Provide the (x, y) coordinate of the cell's center where the given text is located.  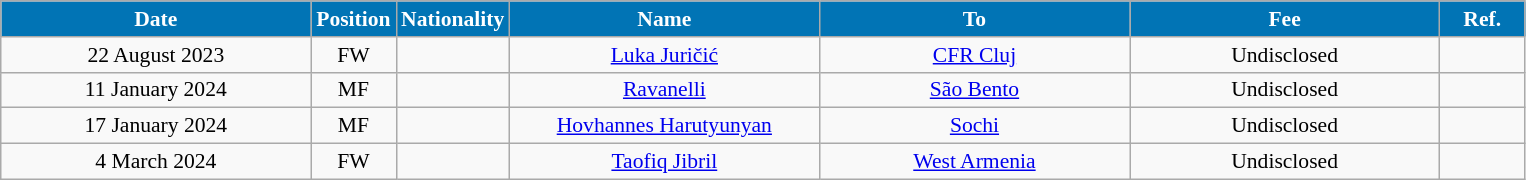
Fee (1285, 19)
Ravanelli (664, 90)
CFR Cluj (974, 55)
To (974, 19)
Hovhannes Harutyunyan (664, 126)
Position (354, 19)
Sochi (974, 126)
17 January 2024 (156, 126)
São Bento (974, 90)
11 January 2024 (156, 90)
Nationality (452, 19)
Taofiq Jibril (664, 162)
Date (156, 19)
Ref. (1482, 19)
West Armenia (974, 162)
4 March 2024 (156, 162)
22 August 2023 (156, 55)
Name (664, 19)
Luka Juričić (664, 55)
